Return the [x, y] coordinate for the center point of the cell that contains the specified text.  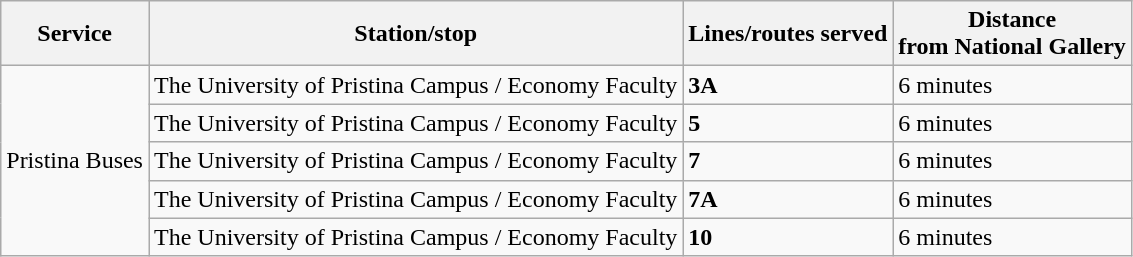
5 [788, 123]
Distancefrom National Gallery [1012, 34]
Pristina Buses [75, 161]
7A [788, 199]
3A [788, 85]
Station/stop [415, 34]
Lines/routes served [788, 34]
10 [788, 237]
7 [788, 161]
Service [75, 34]
